Search for the cell housing the specified text and yield its [X, Y] center coordinate. 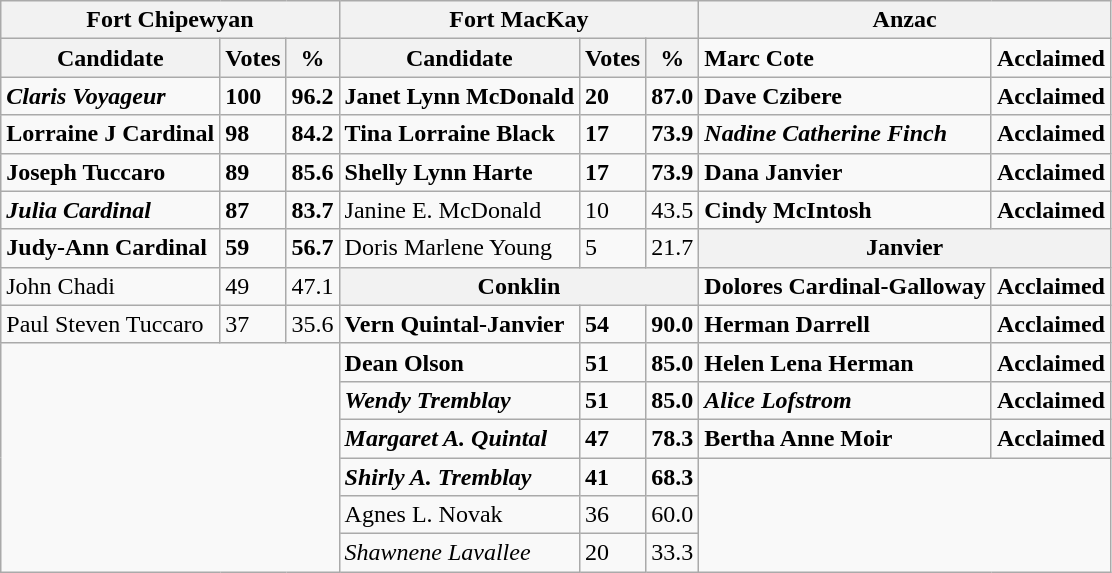
33.3 [672, 553]
59 [253, 248]
47 [613, 438]
Anzac [905, 20]
Alice Lofstrom [846, 400]
41 [613, 477]
Tina Lorraine Black [459, 134]
Janet Lynn McDonald [459, 96]
87.0 [672, 96]
90.0 [672, 324]
43.5 [672, 210]
Julia Cardinal [110, 210]
100 [253, 96]
Shirly A. Tremblay [459, 477]
Janvier [905, 248]
Margaret A. Quintal [459, 438]
Bertha Anne Moir [846, 438]
84.2 [312, 134]
Judy-Ann Cardinal [110, 248]
Dolores Cardinal-Galloway [846, 286]
Shelly Lynn Harte [459, 172]
98 [253, 134]
54 [613, 324]
John Chadi [110, 286]
Doris Marlene Young [459, 248]
21.7 [672, 248]
Paul Steven Tuccaro [110, 324]
36 [613, 515]
Agnes L. Novak [459, 515]
Fort MacKay [519, 20]
89 [253, 172]
Janine E. McDonald [459, 210]
47.1 [312, 286]
78.3 [672, 438]
Helen Lena Herman [846, 362]
Wendy Tremblay [459, 400]
87 [253, 210]
96.2 [312, 96]
35.6 [312, 324]
85.6 [312, 172]
5 [613, 248]
Joseph Tuccaro [110, 172]
68.3 [672, 477]
Conklin [519, 286]
Vern Quintal-Janvier [459, 324]
10 [613, 210]
Lorraine J Cardinal [110, 134]
Cindy McIntosh [846, 210]
Nadine Catherine Finch [846, 134]
Claris Voyageur [110, 96]
60.0 [672, 515]
Herman Darrell [846, 324]
Dean Olson [459, 362]
83.7 [312, 210]
Dana Janvier [846, 172]
37 [253, 324]
56.7 [312, 248]
49 [253, 286]
Dave Czibere [846, 96]
Marc Cote [846, 58]
Shawnene Lavallee [459, 553]
Fort Chipewyan [170, 20]
